From the cell containing the given text, extract its center point as [X, Y] coordinate. 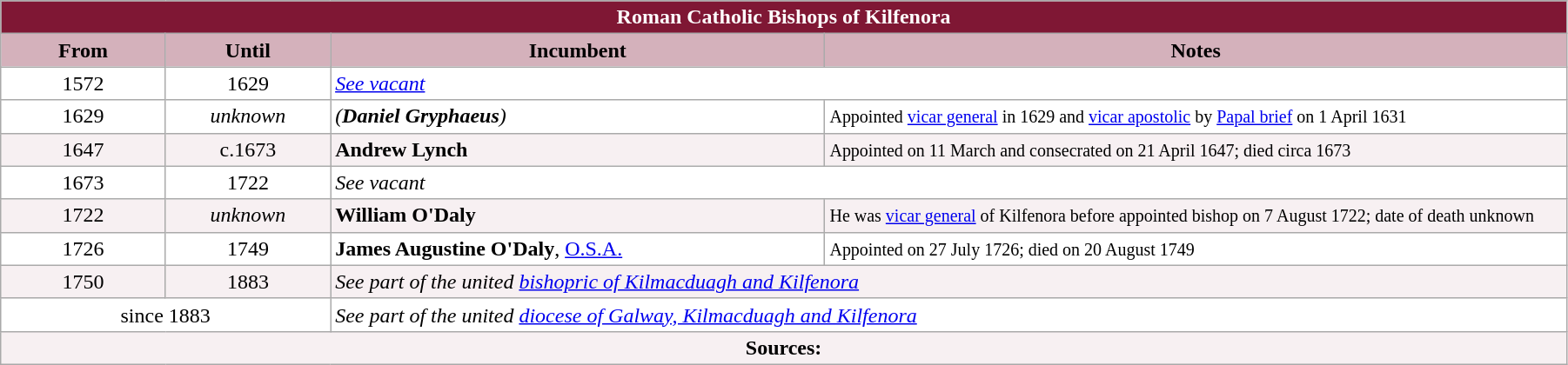
1572 [84, 83]
Appointed on 11 March and consecrated on 21 April 1647; died circa 1673 [1196, 149]
Until [247, 50]
(Daniel Gryphaeus) [578, 116]
He was vicar general of Kilfenora before appointed bishop on 7 August 1722; date of death unknown [1196, 216]
Roman Catholic Bishops of Kilfenora [784, 17]
Andrew Lynch [578, 149]
1726 [84, 249]
See part of the united diocese of Galway, Kilmacduagh and Kilfenora [948, 315]
1883 [247, 282]
James Augustine O'Daly, O.S.A. [578, 249]
1750 [84, 282]
since 1883 [165, 315]
Incumbent [578, 50]
Notes [1196, 50]
Sources: [784, 348]
William O'Daly [578, 216]
1673 [84, 182]
1749 [247, 249]
See part of the united bishopric of Kilmacduagh and Kilfenora [948, 282]
1647 [84, 149]
From [84, 50]
Appointed on 27 July 1726; died on 20 August 1749 [1196, 249]
c.1673 [247, 149]
Appointed vicar general in 1629 and vicar apostolic by Papal brief on 1 April 1631 [1196, 116]
